Scan for the cell matching the given text and deliver its (x, y) coordinate at center. 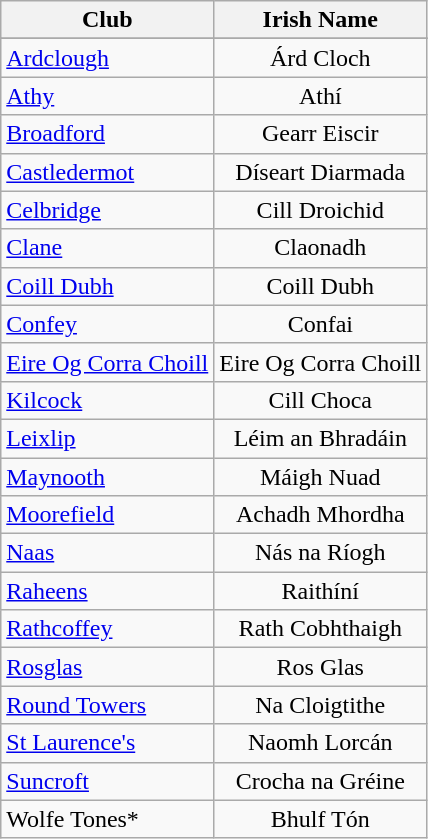
Raithíní (320, 591)
Suncroft (108, 781)
Cill Choca (320, 400)
Club (108, 20)
Castledermot (108, 172)
Athí (320, 96)
Celbridge (108, 210)
Round Towers (108, 705)
Clane (108, 248)
Achadh Mhordha (320, 515)
Kilcock (108, 400)
Rath Cobhthaigh (320, 629)
Na Cloigtithe (320, 705)
Confey (108, 324)
Léim an Bhradáin (320, 438)
Máigh Nuad (320, 477)
Claonadh (320, 248)
Gearr Eiscir (320, 134)
Maynooth (108, 477)
Cill Droichid (320, 210)
Nás na Ríogh (320, 553)
Ardclough (108, 58)
Naas (108, 553)
Díseart Diarmada (320, 172)
Árd Cloch (320, 58)
Wolfe Tones* (108, 819)
Ros Glas (320, 667)
Irish Name (320, 20)
Crocha na Gréine (320, 781)
Bhulf Tón (320, 819)
Broadford (108, 134)
Athy (108, 96)
St Laurence's (108, 743)
Leixlip (108, 438)
Rosglas (108, 667)
Naomh Lorcán (320, 743)
Confai (320, 324)
Rathcoffey (108, 629)
Moorefield (108, 515)
Raheens (108, 591)
